Find where the given text appears and provide that cell's center as [x, y] coordinate. 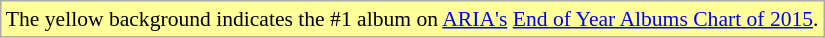
The yellow background indicates the #1 album on ARIA's End of Year Albums Chart of 2015. [412, 19]
